Identify which cell holds the provided text, then report its (X, Y) central coordinate. 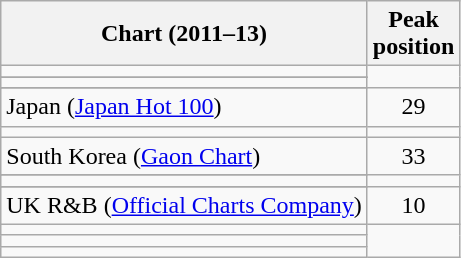
South Korea (Gaon Chart) (184, 156)
33 (413, 156)
29 (413, 107)
Chart (2011–13) (184, 34)
Japan (Japan Hot 100) (184, 107)
Peakposition (413, 34)
UK R&B (Official Charts Company) (184, 205)
10 (413, 205)
